Locate the cell with the specified text and output its (X, Y) center coordinate. 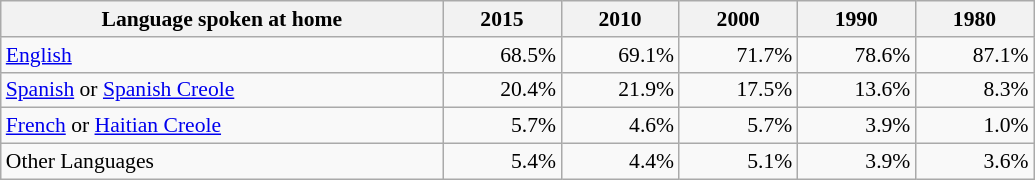
Spanish or Spanish Creole (222, 90)
English (222, 55)
Other Languages (222, 162)
3.6% (974, 162)
4.4% (620, 162)
69.1% (620, 55)
87.1% (974, 55)
71.7% (738, 55)
2015 (502, 19)
13.6% (856, 90)
21.9% (620, 90)
1990 (856, 19)
2000 (738, 19)
5.4% (502, 162)
4.6% (620, 126)
68.5% (502, 55)
2010 (620, 19)
8.3% (974, 90)
1.0% (974, 126)
5.1% (738, 162)
20.4% (502, 90)
17.5% (738, 90)
1980 (974, 19)
French or Haitian Creole (222, 126)
78.6% (856, 55)
Language spoken at home (222, 19)
